Identify which cell holds the provided text, then report its [X, Y] central coordinate. 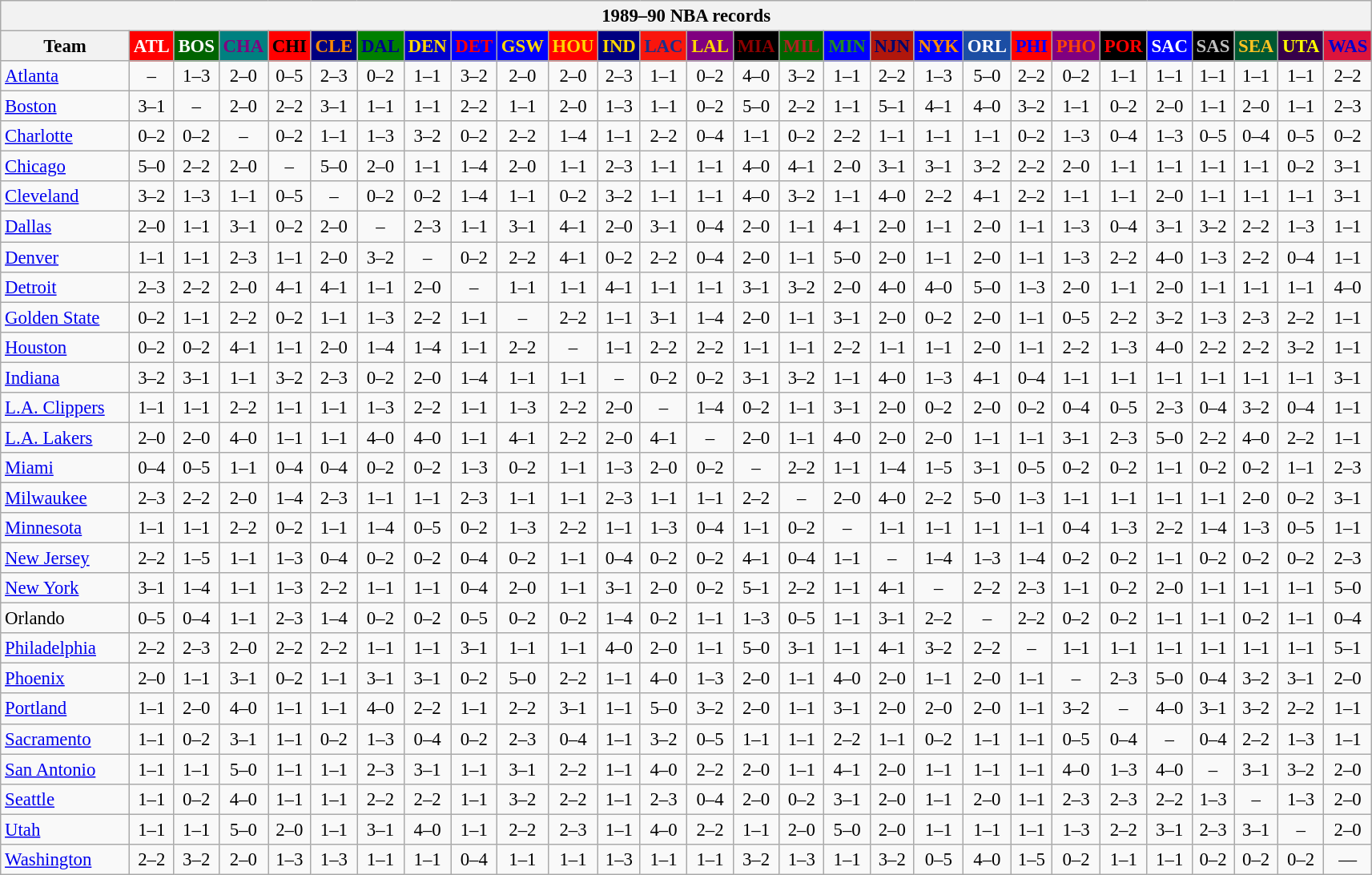
DET [474, 46]
Cleveland [66, 196]
POR [1123, 46]
Chicago [66, 167]
San Antonio [66, 769]
Milwaukee [66, 498]
— [1348, 860]
Portland [66, 709]
DAL [381, 46]
NYK [939, 46]
MIA [756, 46]
1989–90 NBA records [686, 16]
Houston [66, 347]
BOS [196, 46]
Utah [66, 829]
SAC [1169, 46]
IND [619, 46]
ORL [987, 46]
LAL [710, 46]
Charlotte [66, 136]
HOU [573, 46]
ATL [151, 46]
SEA [1256, 46]
Washington [66, 860]
CHI [289, 46]
New Jersey [66, 558]
NJN [892, 46]
New York [66, 588]
SAS [1213, 46]
Indiana [66, 377]
Miami [66, 468]
MIN [847, 46]
L.A. Clippers [66, 408]
Minnesota [66, 528]
Boston [66, 107]
Golden State [66, 317]
Seattle [66, 799]
Sacramento [66, 739]
Atlanta [66, 76]
L.A. Lakers [66, 437]
PHI [1032, 46]
UTA [1301, 46]
GSW [522, 46]
MIL [802, 46]
WAS [1348, 46]
LAC [663, 46]
Denver [66, 257]
DEN [428, 46]
CHA [243, 46]
CLE [333, 46]
Orlando [66, 619]
Detroit [66, 287]
Team [66, 46]
Dallas [66, 227]
Philadelphia [66, 648]
Phoenix [66, 679]
PHO [1076, 46]
